Detect which cell encompasses the target text, then output its [x, y] center coordinate. 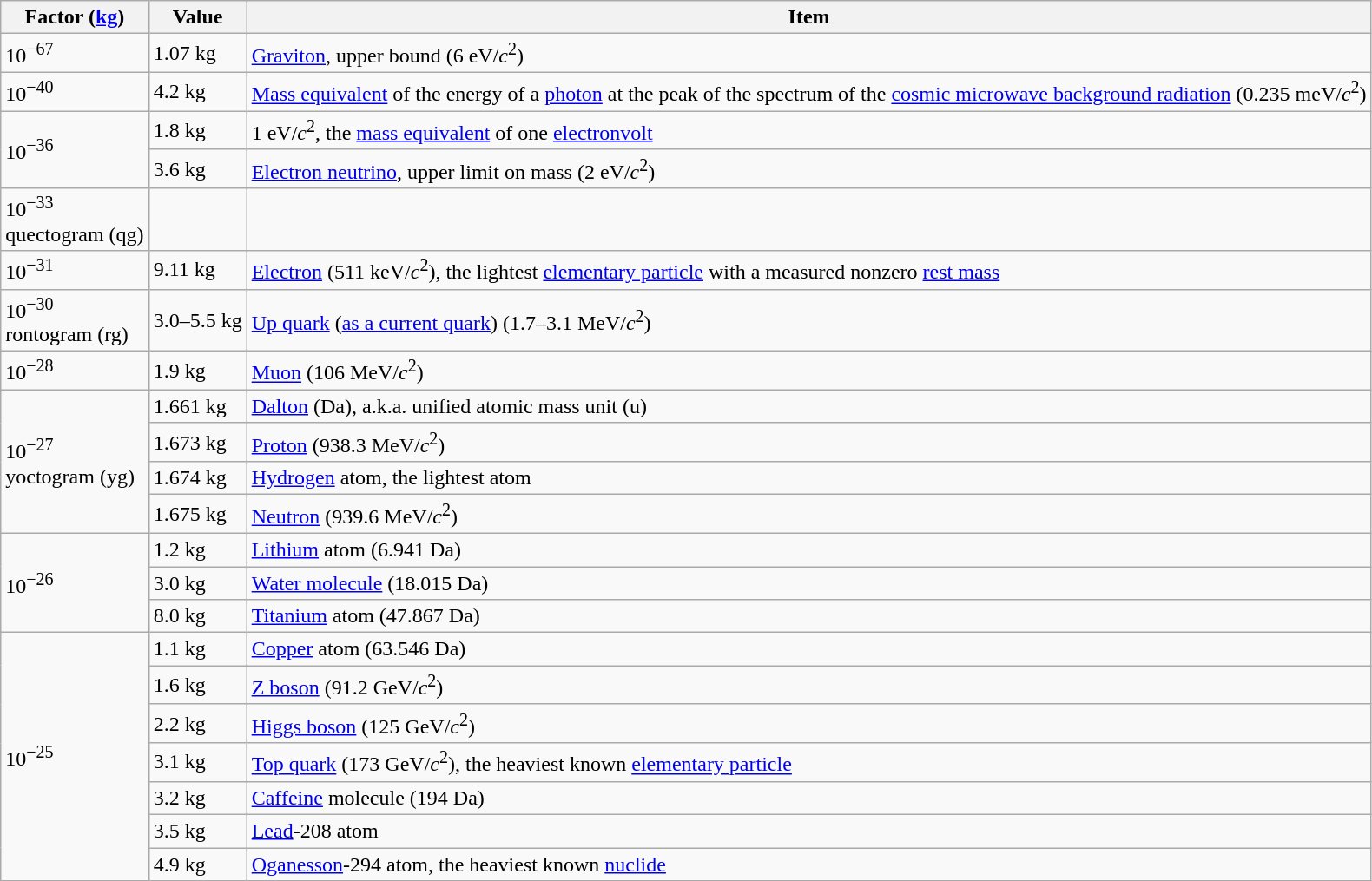
10−28 [75, 371]
10−27yoctogram (yg) [75, 462]
3.5 kg [198, 831]
10−40 [75, 92]
9.11 kg [198, 271]
Copper atom (63.546 Da) [809, 649]
1 eV/c2, the mass equivalent of one electronvolt [809, 130]
1.661 kg [198, 406]
10−36 [75, 149]
3.0 kg [198, 583]
Electron neutrino, upper limit on mass (2 eV/c2) [809, 168]
Item [809, 17]
1.6 kg [198, 686]
Lead-208 atom [809, 831]
4.2 kg [198, 92]
8.0 kg [198, 616]
1.1 kg [198, 649]
Caffeine molecule (194 Da) [809, 798]
Z boson (91.2 GeV/c2) [809, 686]
10−67 [75, 54]
10−25 [75, 757]
Electron (511 keV/c2), the lightest elementary particle with a measured nonzero rest mass [809, 271]
1.9 kg [198, 371]
1.07 kg [198, 54]
4.9 kg [198, 865]
Proton (938.3 MeV/c2) [809, 443]
Hydrogen atom, the lightest atom [809, 478]
1.673 kg [198, 443]
Value [198, 17]
3.1 kg [198, 762]
2.2 kg [198, 724]
10−30rontogram (rg) [75, 320]
10−31 [75, 271]
Titanium atom (47.867 Da) [809, 616]
10−26 [75, 582]
3.0–5.5 kg [198, 320]
Higgs boson (125 GeV/c2) [809, 724]
3.2 kg [198, 798]
Muon (106 MeV/c2) [809, 371]
Top quark (173 GeV/c2), the heaviest known elementary particle [809, 762]
1.675 kg [198, 514]
Up quark (as a current quark) (1.7–3.1 MeV/c2) [809, 320]
1.674 kg [198, 478]
Neutron (939.6 MeV/c2) [809, 514]
Factor (kg) [75, 17]
Mass equivalent of the energy of a photon at the peak of the spectrum of the cosmic microwave background radiation (0.235 meV/c2) [809, 92]
Dalton (Da), a.k.a. unified atomic mass unit (u) [809, 406]
Water molecule (18.015 Da) [809, 583]
Oganesson-294 atom, the heaviest known nuclide [809, 865]
Graviton, upper bound (6 eV/c2) [809, 54]
1.2 kg [198, 549]
10−33quectogram (qg) [75, 220]
1.8 kg [198, 130]
3.6 kg [198, 168]
Lithium atom (6.941 Da) [809, 549]
